Provide the [x, y] coordinate of the cell's center where the given text is located.  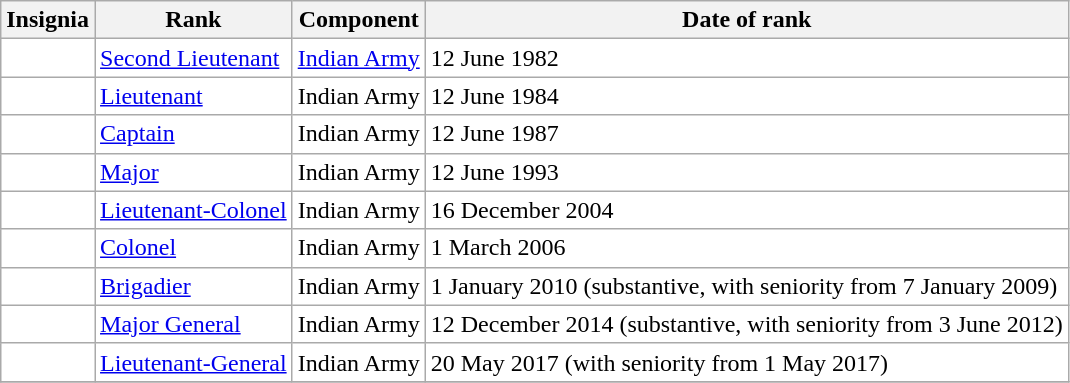
Captain [194, 134]
12 June 1984 [746, 96]
Lieutenant [194, 96]
1 March 2006 [746, 248]
12 June 1987 [746, 134]
Major [194, 172]
Component [358, 20]
Lieutenant-General [194, 362]
Brigadier [194, 286]
Lieutenant-Colonel [194, 210]
Colonel [194, 248]
Major General [194, 324]
Second Lieutenant [194, 58]
12 June 1982 [746, 58]
12 December 2014 (substantive, with seniority from 3 June 2012) [746, 324]
16 December 2004 [746, 210]
Insignia [48, 20]
1 January 2010 (substantive, with seniority from 7 January 2009) [746, 286]
Date of rank [746, 20]
20 May 2017 (with seniority from 1 May 2017) [746, 362]
Rank [194, 20]
12 June 1993 [746, 172]
